Return the [x, y] coordinate for the center point of the cell that contains the specified text.  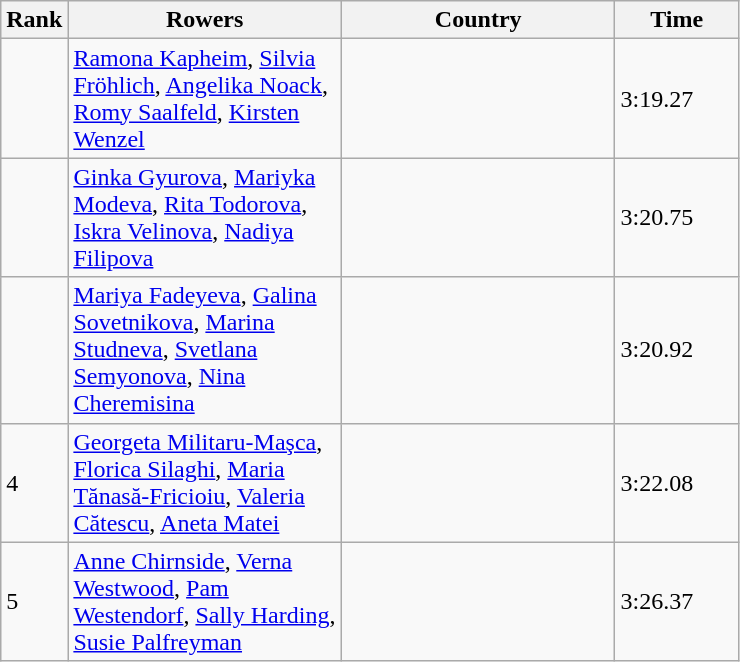
3:26.37 [677, 602]
Georgeta Militaru-Maşca, Florica Silaghi, Maria Tănasă-Fricioiu, Valeria Cătescu, Aneta Matei [205, 482]
5 [34, 602]
Rowers [205, 20]
Time [677, 20]
3:19.27 [677, 98]
Anne Chirnside, Verna Westwood, Pam Westendorf, Sally Harding, Susie Palfreyman [205, 602]
Rank [34, 20]
4 [34, 482]
Mariya Fadeyeva, Galina Sovetnikova, Marina Studneva, Svetlana Semyonova, Nina Cheremisina [205, 350]
3:20.92 [677, 350]
Ramona Kapheim, Silvia Fröhlich, Angelika Noack, Romy Saalfeld, Kirsten Wenzel [205, 98]
Country [478, 20]
3:20.75 [677, 218]
Ginka Gyurova, Mariyka Modeva, Rita Todorova, Iskra Velinova, Nadiya Filipova [205, 218]
3:22.08 [677, 482]
